Identify which cell holds the provided text, then report its (x, y) central coordinate. 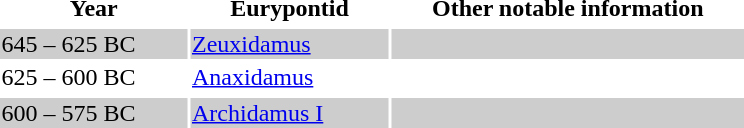
Anaxidamus (289, 77)
Archidamus I (289, 113)
Zeuxidamus (289, 44)
625 – 600 BC (94, 77)
645 – 625 BC (94, 44)
600 – 575 BC (94, 113)
